Search for the cell housing the specified text and yield its [x, y] center coordinate. 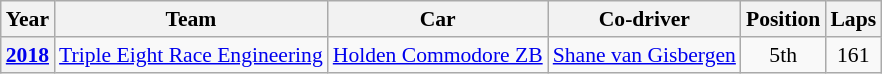
Co-driver [644, 19]
Triple Eight Race Engineering [191, 55]
Position [783, 19]
Team [191, 19]
Year [28, 19]
2018 [28, 55]
Car [438, 19]
Laps [853, 19]
Shane van Gisbergen [644, 55]
161 [853, 55]
Holden Commodore ZB [438, 55]
5th [783, 55]
